Scan for the cell matching the given text and deliver its (x, y) coordinate at center. 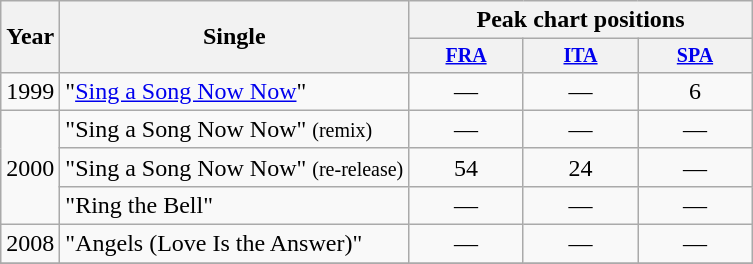
2000 (30, 167)
2008 (30, 244)
"Angels (Love Is the Answer)" (234, 244)
1999 (30, 91)
SPA (695, 56)
Peak chart positions (580, 20)
24 (580, 167)
"Sing a Song Now Now" (234, 91)
6 (695, 91)
"Sing a Song Now Now" (remix) (234, 129)
ITA (580, 56)
"Sing a Song Now Now" (re-release) (234, 167)
Single (234, 37)
FRA (466, 56)
Year (30, 37)
"Ring the Bell" (234, 205)
54 (466, 167)
